Scan for the cell matching the given text and deliver its [x, y] coordinate at center. 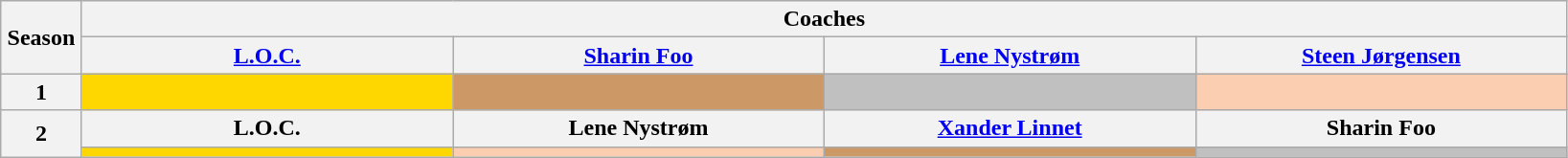
Steen Jørgensen [1381, 56]
Xander Linnet [1010, 128]
2 [41, 134]
Season [41, 37]
Coaches [824, 19]
1 [41, 92]
